Detect which cell encompasses the target text, then output its [X, Y] center coordinate. 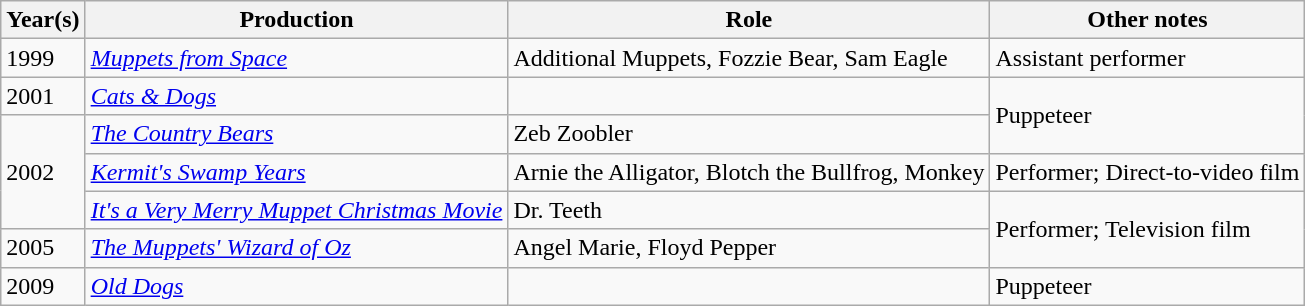
Other notes [1148, 20]
Angel Marie, Floyd Pepper [749, 248]
Year(s) [43, 20]
2001 [43, 96]
Production [296, 20]
Zeb Zoobler [749, 134]
Performer; Direct-to-video film [1148, 172]
1999 [43, 58]
Performer; Television film [1148, 229]
Kermit's Swamp Years [296, 172]
2002 [43, 172]
Arnie the Alligator, Blotch the Bullfrog, Monkey [749, 172]
Muppets from Space [296, 58]
2009 [43, 286]
2005 [43, 248]
Cats & Dogs [296, 96]
The Country Bears [296, 134]
Assistant performer [1148, 58]
Old Dogs [296, 286]
Role [749, 20]
Dr. Teeth [749, 210]
It's a Very Merry Muppet Christmas Movie [296, 210]
The Muppets' Wizard of Oz [296, 248]
Additional Muppets, Fozzie Bear, Sam Eagle [749, 58]
